Return (x, y) of the center of cell containing provided text 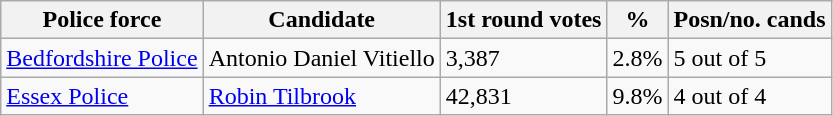
4 out of 4 (750, 96)
5 out of 5 (750, 58)
Police force (102, 20)
1st round votes (524, 20)
Robin Tilbrook (322, 96)
% (638, 20)
Posn/no. cands (750, 20)
2.8% (638, 58)
Bedfordshire Police (102, 58)
Candidate (322, 20)
9.8% (638, 96)
Essex Police (102, 96)
Antonio Daniel Vitiello (322, 58)
3,387 (524, 58)
42,831 (524, 96)
